Identify which cell holds the provided text, then report its (X, Y) central coordinate. 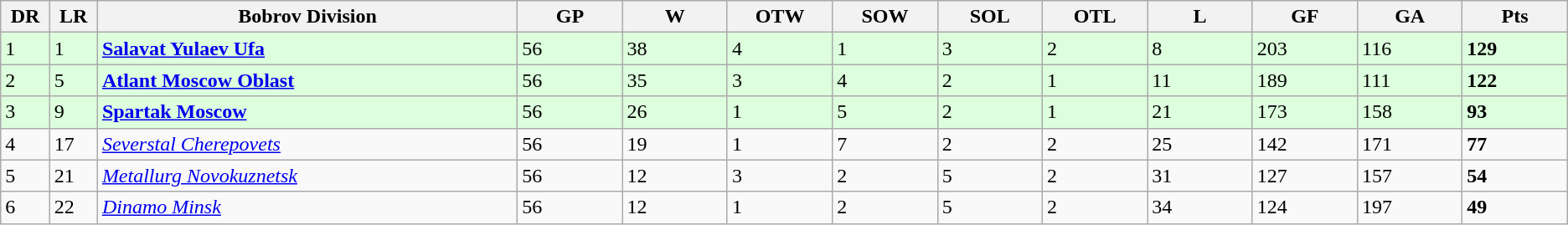
22 (74, 207)
34 (1199, 207)
203 (1305, 49)
7 (885, 144)
129 (1514, 49)
Atlant Moscow Oblast (307, 80)
6 (25, 207)
77 (1514, 144)
Bobrov Division (307, 17)
SOW (885, 17)
OTL (1094, 17)
11 (1199, 80)
158 (1409, 112)
Pts (1514, 17)
25 (1199, 144)
Severstal Cherepovets (307, 144)
124 (1305, 207)
171 (1409, 144)
Metallurg Novokuznetsk (307, 176)
54 (1514, 176)
GA (1409, 17)
9 (74, 112)
31 (1199, 176)
8 (1199, 49)
189 (1305, 80)
SOL (990, 17)
122 (1514, 80)
38 (675, 49)
W (675, 17)
DR (25, 17)
LR (74, 17)
157 (1409, 176)
17 (74, 144)
116 (1409, 49)
OTW (779, 17)
GF (1305, 17)
19 (675, 144)
49 (1514, 207)
173 (1305, 112)
L (1199, 17)
142 (1305, 144)
127 (1305, 176)
Salavat Yulaev Ufa (307, 49)
Dinamo Minsk (307, 207)
GP (570, 17)
Spartak Moscow (307, 112)
111 (1409, 80)
197 (1409, 207)
93 (1514, 112)
26 (675, 112)
35 (675, 80)
